Locate the cell with the specified text and output its (X, Y) center coordinate. 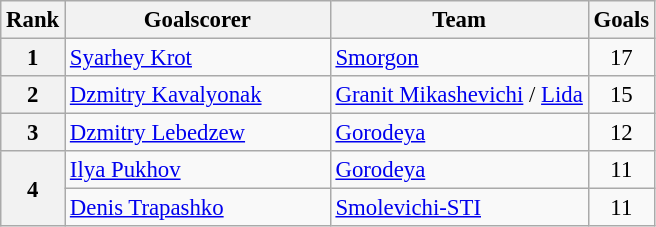
Dzmitry Kavalyonak (198, 95)
Smorgon (459, 58)
Rank (33, 20)
Team (459, 20)
Goalscorer (198, 20)
Goals (621, 20)
2 (33, 95)
Smolevichi-STI (459, 208)
Denis Trapashko (198, 208)
17 (621, 58)
1 (33, 58)
Syarhey Krot (198, 58)
Dzmitry Lebedzew (198, 133)
15 (621, 95)
12 (621, 133)
4 (33, 188)
Granit Mikashevichi / Lida (459, 95)
3 (33, 133)
Ilya Pukhov (198, 170)
